Determine the (X, Y) coordinate at the center of the cell enclosing the given text.  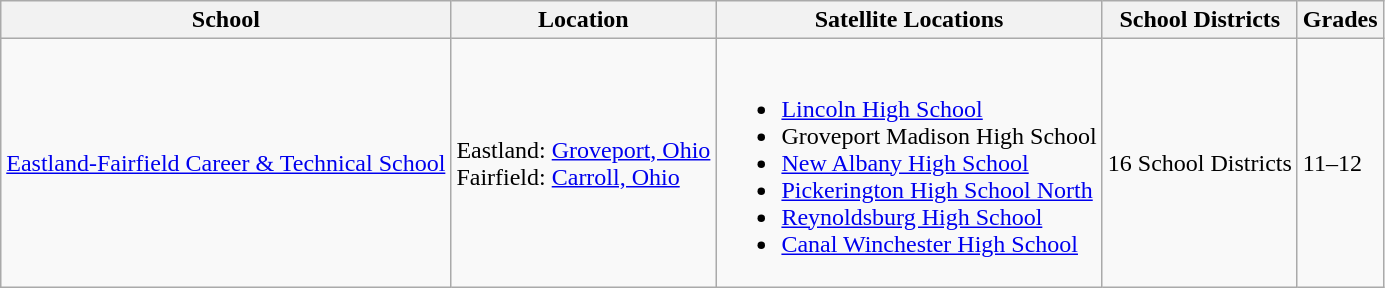
School Districts (1200, 20)
Eastland: Groveport, OhioFairfield: Carroll, Ohio (584, 163)
Satellite Locations (909, 20)
11–12 (1340, 163)
16 School Districts (1200, 163)
School (226, 20)
Grades (1340, 20)
Eastland-Fairfield Career & Technical School (226, 163)
Location (584, 20)
